Return the [X, Y] coordinate for the center point of the cell that contains the specified text.  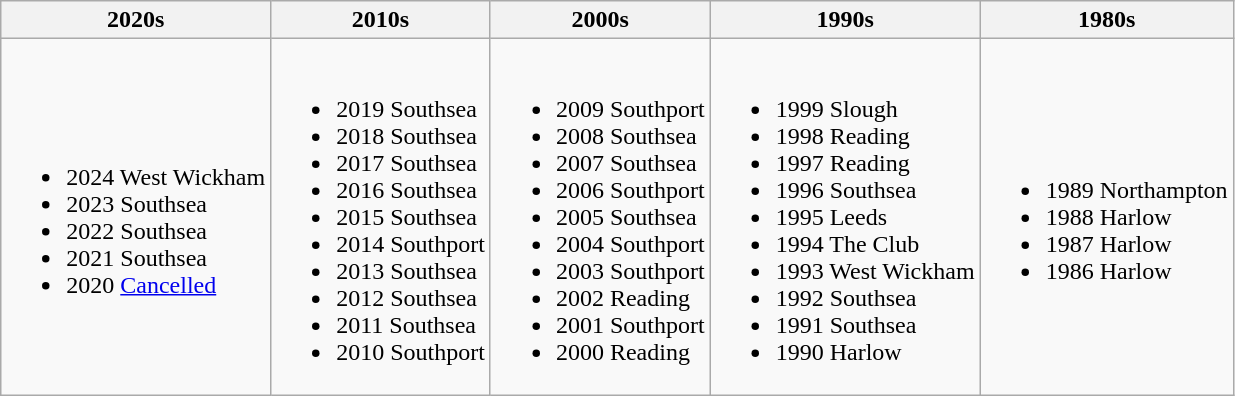
1990s [845, 20]
2000s [600, 20]
1999 Slough1998 Reading1997 Reading1996 Southsea1995 Leeds1994 The Club1993 West Wickham1992 Southsea1991 Southsea1990 Harlow [845, 217]
2020s [136, 20]
1989 Northampton1988 Harlow1987 Harlow1986 Harlow [1106, 217]
2009 Southport2008 Southsea2007 Southsea2006 Southport2005 Southsea2004 Southport2003 Southport2002 Reading2001 Southport2000 Reading [600, 217]
1980s [1106, 20]
2019 Southsea2018 Southsea2017 Southsea2016 Southsea2015 Southsea2014 Southport2013 Southsea2012 Southsea2011 Southsea2010 Southport [381, 217]
2024 West Wickham2023 Southsea2022 Southsea2021 Southsea2020 Cancelled [136, 217]
2010s [381, 20]
